Pinpoint the cell where the given text exists, returning its [X, Y] midpoint coordinate. 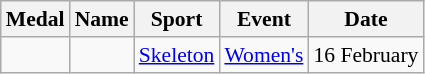
Date [366, 19]
Sport [177, 19]
Event [264, 19]
16 February [366, 55]
Women's [264, 55]
Medal [36, 19]
Name [102, 19]
Skeleton [177, 55]
